Search for the cell housing the specified text and yield its [X, Y] center coordinate. 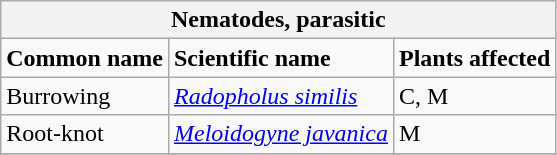
Plants affected [474, 58]
Root-knot [85, 134]
Meloidogyne javanica [280, 134]
M [474, 134]
Radopholus similis [280, 96]
Nematodes, parasitic [278, 20]
Scientific name [280, 58]
Burrowing [85, 96]
C, M [474, 96]
Common name [85, 58]
